Locate the cell with the specified text and output its [X, Y] center coordinate. 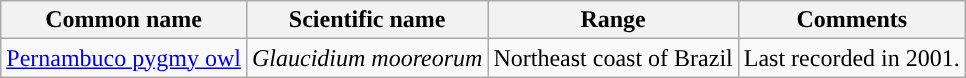
Last recorded in 2001. [852, 58]
Northeast coast of Brazil [613, 58]
Scientific name [367, 20]
Comments [852, 20]
Common name [124, 20]
Glaucidium mooreorum [367, 58]
Pernambuco pygmy owl [124, 58]
Range [613, 20]
